From the cell containing the given text, extract its center point as [x, y] coordinate. 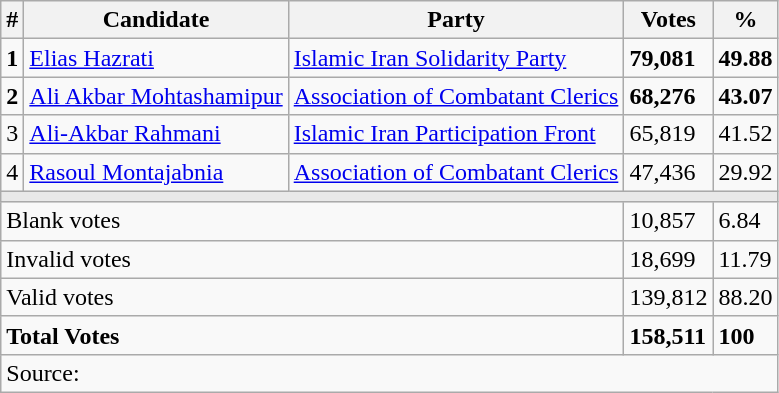
100 [746, 335]
41.52 [746, 134]
6.84 [746, 221]
11.79 [746, 259]
% [746, 20]
Party [456, 20]
Invalid votes [312, 259]
158,511 [668, 335]
Islamic Iran Participation Front [456, 134]
Rasoul Montajabnia [156, 172]
Islamic Iran Solidarity Party [456, 58]
65,819 [668, 134]
Total Votes [312, 335]
18,699 [668, 259]
1 [12, 58]
# [12, 20]
47,436 [668, 172]
10,857 [668, 221]
49.88 [746, 58]
Valid votes [312, 297]
2 [12, 96]
68,276 [668, 96]
3 [12, 134]
139,812 [668, 297]
Ali Akbar Mohtashamipur [156, 96]
79,081 [668, 58]
Elias Hazrati [156, 58]
4 [12, 172]
88.20 [746, 297]
43.07 [746, 96]
Votes [668, 20]
Blank votes [312, 221]
29.92 [746, 172]
Source: [390, 373]
Candidate [156, 20]
Ali-Akbar Rahmani [156, 134]
